Provide the (x, y) coordinate of the cell's center where the given text is located.  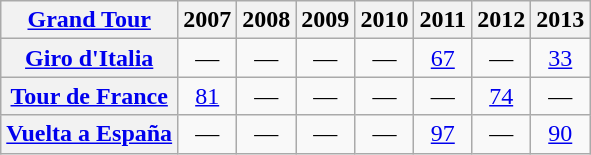
67 (443, 58)
74 (502, 96)
90 (560, 134)
2010 (384, 20)
2011 (443, 20)
97 (443, 134)
Giro d'Italia (90, 58)
Vuelta a España (90, 134)
33 (560, 58)
2013 (560, 20)
Tour de France (90, 96)
2012 (502, 20)
Grand Tour (90, 20)
2007 (208, 20)
2009 (326, 20)
81 (208, 96)
2008 (266, 20)
